Return the [x, y] coordinate for the center point of the cell that contains the specified text.  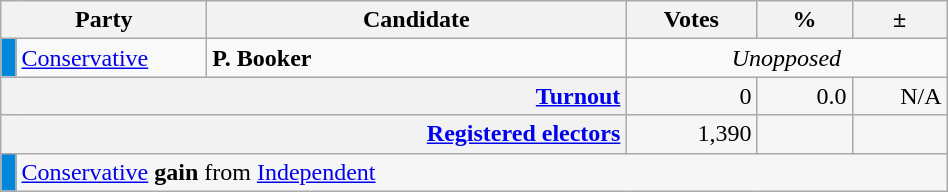
Votes [692, 20]
Conservative gain from Independent [482, 172]
% [804, 20]
P. Booker [416, 58]
0 [692, 96]
Conservative [112, 58]
Registered electors [314, 134]
± [900, 20]
Party [104, 20]
N/A [900, 96]
Unopposed [786, 58]
Turnout [314, 96]
0.0 [804, 96]
1,390 [692, 134]
Candidate [416, 20]
